Find where the given text appears and provide that cell's center as (X, Y) coordinate. 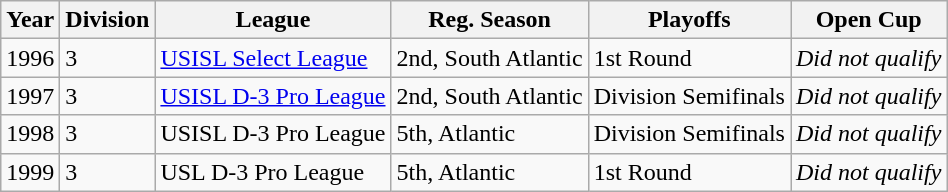
Year (30, 20)
1997 (30, 96)
Division (108, 20)
Open Cup (868, 20)
League (273, 20)
USISL Select League (273, 58)
1999 (30, 172)
Playoffs (689, 20)
Reg. Season (490, 20)
USL D-3 Pro League (273, 172)
1998 (30, 134)
1996 (30, 58)
